Extract the (x, y) coordinate from the center of the cell holding the provided text.  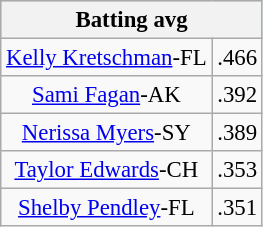
Taylor Edwards-CH (106, 170)
Sami Fagan-AK (106, 95)
.351 (237, 208)
.389 (237, 133)
.353 (237, 170)
Kelly Kretschman-FL (106, 58)
.392 (237, 95)
Nerissa Myers-SY (106, 133)
Batting avg (132, 20)
.466 (237, 58)
Shelby Pendley-FL (106, 208)
